Find where the given text appears and provide that cell's center as [x, y] coordinate. 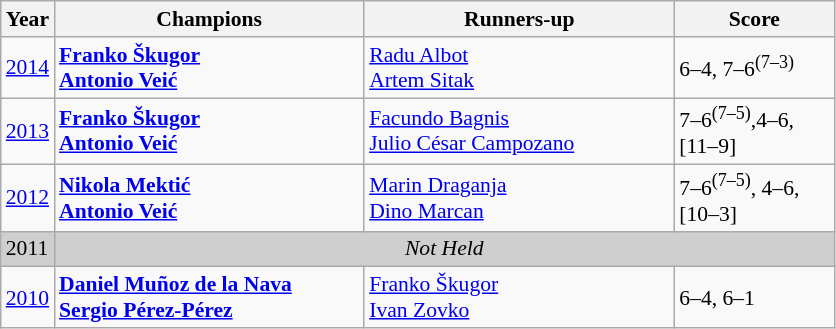
2012 [28, 198]
Nikola Mektić Antonio Veić [209, 198]
Radu Albot Artem Sitak [519, 68]
Franko Škugor Ivan Zovko [519, 298]
6–4, 7–6(7–3) [754, 68]
Score [754, 19]
7–6(7–5),4–6, [11–9] [754, 132]
Facundo Bagnis Julio César Campozano [519, 132]
7–6(7–5), 4–6, [10–3] [754, 198]
Marin Draganja Dino Marcan [519, 198]
Daniel Muñoz de la Nava Sergio Pérez-Pérez [209, 298]
2013 [28, 132]
6–4, 6–1 [754, 298]
Year [28, 19]
Runners-up [519, 19]
2010 [28, 298]
2014 [28, 68]
Champions [209, 19]
2011 [28, 250]
Not Held [444, 250]
